Output the [X, Y] coordinate of the center of the cell containing the given text.  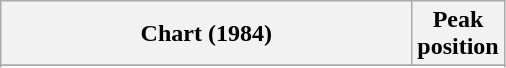
Chart (1984) [206, 34]
Peakposition [458, 34]
